From the cell containing the given text, extract its center point as [x, y] coordinate. 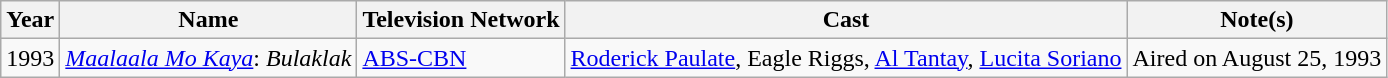
1993 [30, 58]
Aired on August 25, 1993 [1257, 58]
Year [30, 20]
Note(s) [1257, 20]
Name [208, 20]
Cast [846, 20]
Roderick Paulate, Eagle Riggs, Al Tantay, Lucita Soriano [846, 58]
Maalaala Mo Kaya: Bulaklak [208, 58]
Television Network [461, 20]
ABS-CBN [461, 58]
